Capture the cell that displays the provided text and extract its [X, Y] central coordinate. 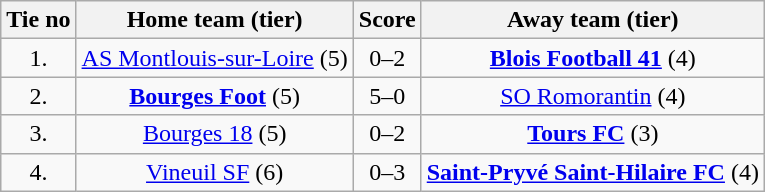
Bourges Foot (5) [214, 96]
Home team (tier) [214, 20]
Bourges 18 (5) [214, 134]
Tie no [38, 20]
0–3 [387, 172]
SO Romorantin (4) [592, 96]
Vineuil SF (6) [214, 172]
5–0 [387, 96]
3. [38, 134]
AS Montlouis-sur-Loire (5) [214, 58]
Saint-Pryvé Saint-Hilaire FC (4) [592, 172]
4. [38, 172]
Blois Football 41 (4) [592, 58]
Away team (tier) [592, 20]
Score [387, 20]
Tours FC (3) [592, 134]
2. [38, 96]
1. [38, 58]
